Extract the (x, y) coordinate from the center of the cell holding the provided text.  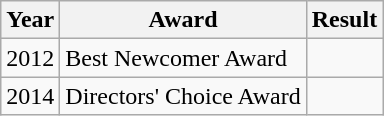
2014 (30, 96)
Directors' Choice Award (183, 96)
Result (344, 20)
2012 (30, 58)
Award (183, 20)
Best Newcomer Award (183, 58)
Year (30, 20)
